Capture the cell that displays the provided text and extract its (X, Y) central coordinate. 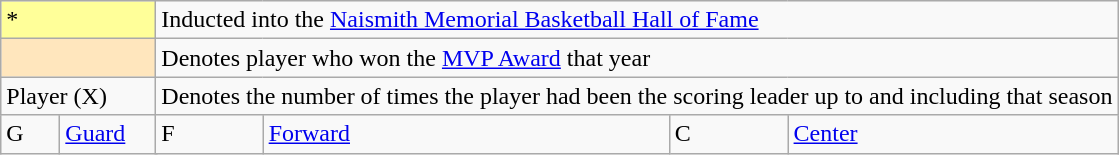
Player (X) (78, 96)
F (210, 134)
Center (953, 134)
Guard (108, 134)
Forward (466, 134)
* (78, 20)
Inducted into the Naismith Memorial Basketball Hall of Fame (637, 20)
Denotes player who won the MVP Award that year (637, 58)
C (728, 134)
Denotes the number of times the player had been the scoring leader up to and including that season (637, 96)
G (30, 134)
